Locate the cell with the specified text and output its (X, Y) center coordinate. 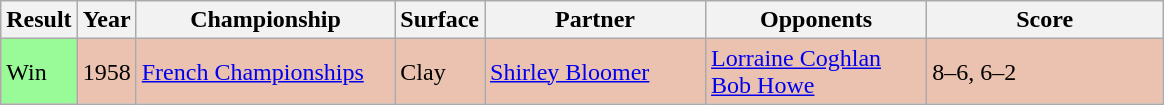
Championship (266, 20)
Result (39, 20)
French Championships (266, 72)
Surface (440, 20)
Partner (594, 20)
8–6, 6–2 (1045, 72)
Score (1045, 20)
Lorraine Coghlan Bob Howe (816, 72)
Year (106, 20)
Shirley Bloomer (594, 72)
Opponents (816, 20)
1958 (106, 72)
Clay (440, 72)
Win (39, 72)
